From the cell containing the given text, extract its center point as (x, y) coordinate. 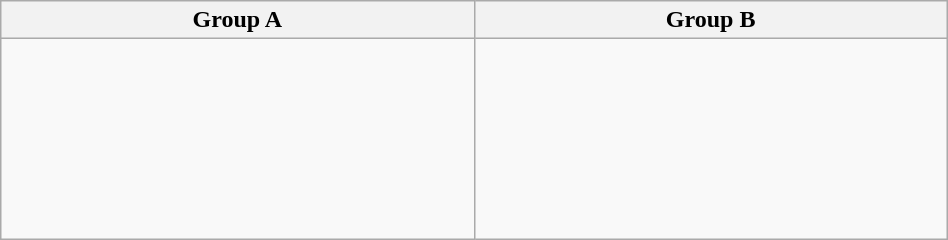
Group B (710, 20)
Group A (238, 20)
